For the text-containing cell, return its midpoint in [X, Y] coordinate format. 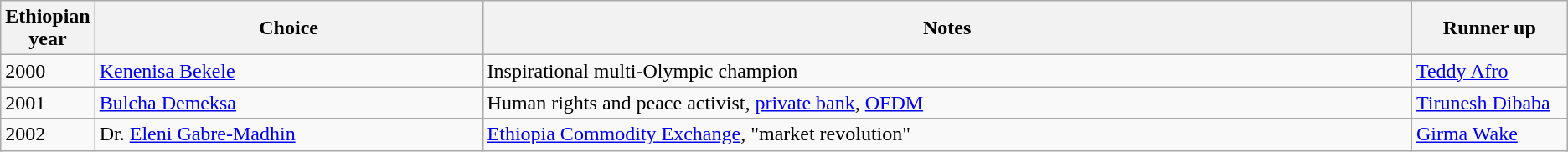
Kenenisa Bekele [288, 71]
Tirunesh Dibaba [1489, 103]
Teddy Afro [1489, 71]
Ethiopia Commodity Exchange, "market revolution" [946, 134]
Bulcha Demeksa [288, 103]
2002 [48, 134]
Ethiopian year [48, 28]
2001 [48, 103]
Choice [288, 28]
Notes [946, 28]
Girma Wake [1489, 134]
Dr. Eleni Gabre-Madhin [288, 134]
2000 [48, 71]
Inspirational multi-Olympic champion [946, 71]
Human rights and peace activist, private bank, OFDM [946, 103]
Runner up [1489, 28]
